Return (X, Y) of the center of cell containing provided text 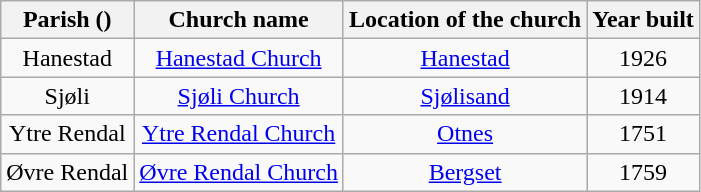
Sjøli Church (239, 96)
Bergset (464, 172)
Church name (239, 20)
Parish () (68, 20)
Sjølisand (464, 96)
Otnes (464, 134)
1926 (644, 58)
Øvre Rendal (68, 172)
Øvre Rendal Church (239, 172)
Ytre Rendal Church (239, 134)
1759 (644, 172)
1751 (644, 134)
1914 (644, 96)
Ytre Rendal (68, 134)
Year built (644, 20)
Location of the church (464, 20)
Sjøli (68, 96)
Hanestad Church (239, 58)
